Return (x, y) of the center of cell containing provided text 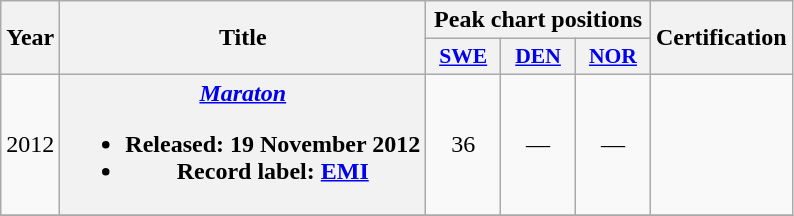
NOR (614, 57)
MaratonReleased: 19 November 2012Record label: EMI (243, 144)
Peak chart positions (538, 20)
36 (464, 144)
Certification (721, 38)
2012 (30, 144)
DEN (538, 57)
Title (243, 38)
SWE (464, 57)
Year (30, 38)
